Search for the cell housing the specified text and yield its [X, Y] center coordinate. 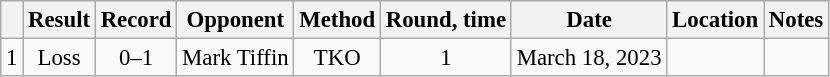
Record [136, 20]
Mark Tiffin [236, 58]
March 18, 2023 [588, 58]
0–1 [136, 58]
Round, time [446, 20]
Date [588, 20]
Method [338, 20]
Notes [796, 20]
Result [60, 20]
Location [716, 20]
Loss [60, 58]
Opponent [236, 20]
TKO [338, 58]
